Search for the cell housing the specified text and yield its [x, y] center coordinate. 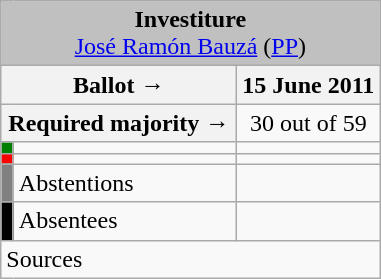
30 out of 59 [308, 123]
Absentees [125, 221]
InvestitureJosé Ramón Bauzá (PP) [190, 34]
Required majority → [119, 123]
Ballot → [119, 85]
Sources [190, 259]
Abstentions [125, 183]
15 June 2011 [308, 85]
